Find where the given text appears and provide that cell's center as (x, y) coordinate. 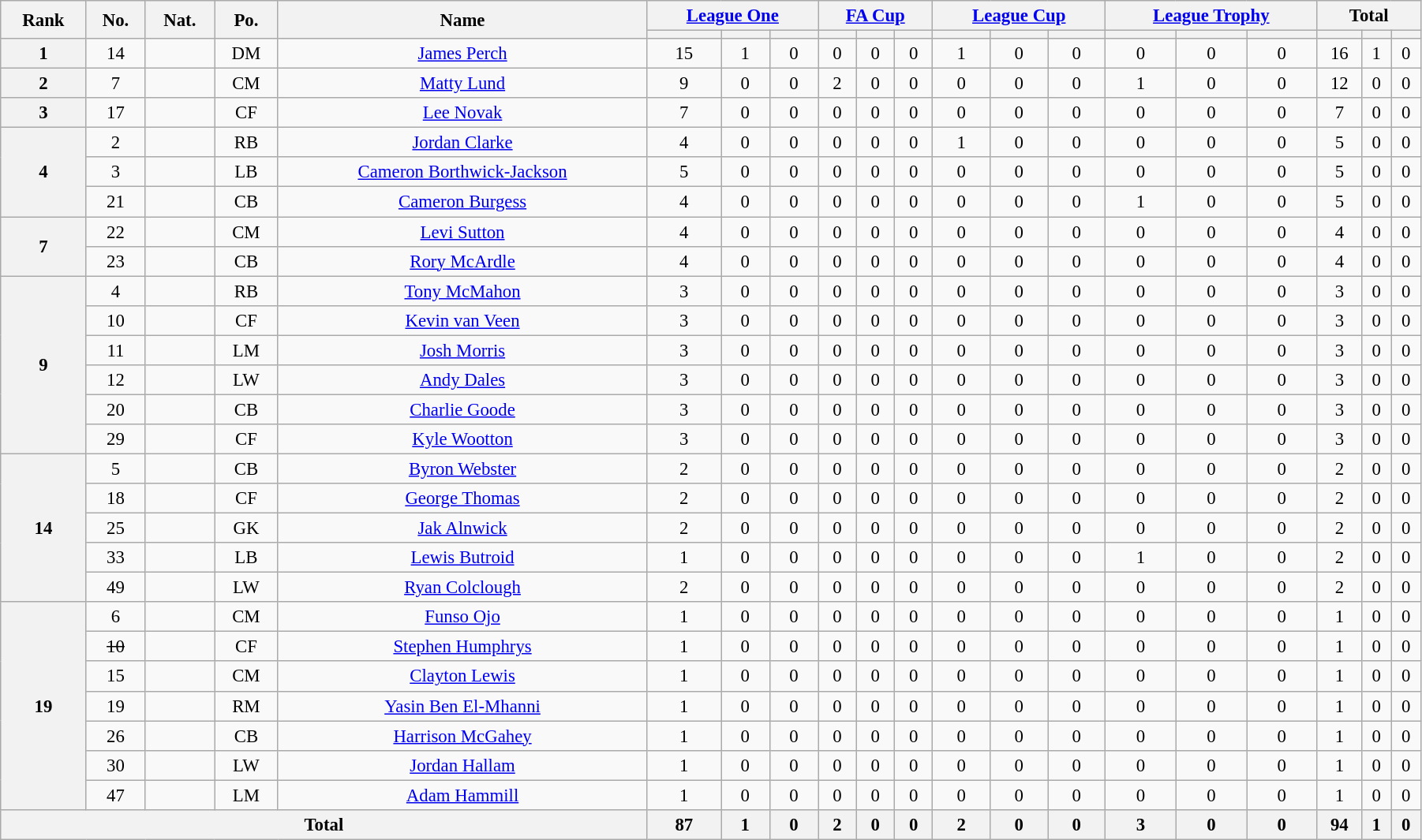
Ryan Colclough (462, 588)
Tony McMahon (462, 291)
Rank (43, 20)
Byron Webster (462, 469)
22 (115, 232)
James Perch (462, 54)
George Thomas (462, 498)
21 (115, 202)
6 (115, 617)
Harrison McGahey (462, 736)
RM (246, 706)
FA Cup (876, 16)
GK (246, 528)
Andy Dales (462, 380)
33 (115, 558)
DM (246, 54)
Clayton Lewis (462, 677)
League One (732, 16)
17 (115, 113)
Lewis Butroid (462, 558)
26 (115, 736)
49 (115, 588)
94 (1340, 825)
18 (115, 498)
20 (115, 409)
Charlie Goode (462, 409)
League Trophy (1211, 16)
Name (462, 20)
Kevin van Veen (462, 320)
Lee Novak (462, 113)
Jordan Clarke (462, 143)
Stephen Humphrys (462, 647)
Funso Ojo (462, 617)
Po. (246, 20)
11 (115, 350)
Cameron Burgess (462, 202)
29 (115, 439)
87 (683, 825)
Adam Hammill (462, 795)
No. (115, 20)
Cameron Borthwick-Jackson (462, 173)
League Cup (1020, 16)
47 (115, 795)
25 (115, 528)
Josh Morris (462, 350)
Jordan Hallam (462, 765)
Jak Alnwick (462, 528)
Rory McArdle (462, 261)
16 (1340, 54)
Matty Lund (462, 84)
Yasin Ben El-Mhanni (462, 706)
30 (115, 765)
Levi Sutton (462, 232)
Kyle Wootton (462, 439)
Nat. (180, 20)
23 (115, 261)
